Determine the (X, Y) coordinate at the center of the cell enclosing the given text.  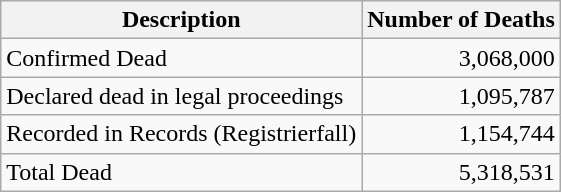
Total Dead (182, 172)
5,318,531 (462, 172)
Confirmed Dead (182, 58)
Recorded in Records (Registrierfall) (182, 134)
3,068,000 (462, 58)
Declared dead in legal proceedings (182, 96)
1,095,787 (462, 96)
Number of Deaths (462, 20)
1,154,744 (462, 134)
Description (182, 20)
